Extract the (X, Y) coordinate from the center of the cell holding the provided text.  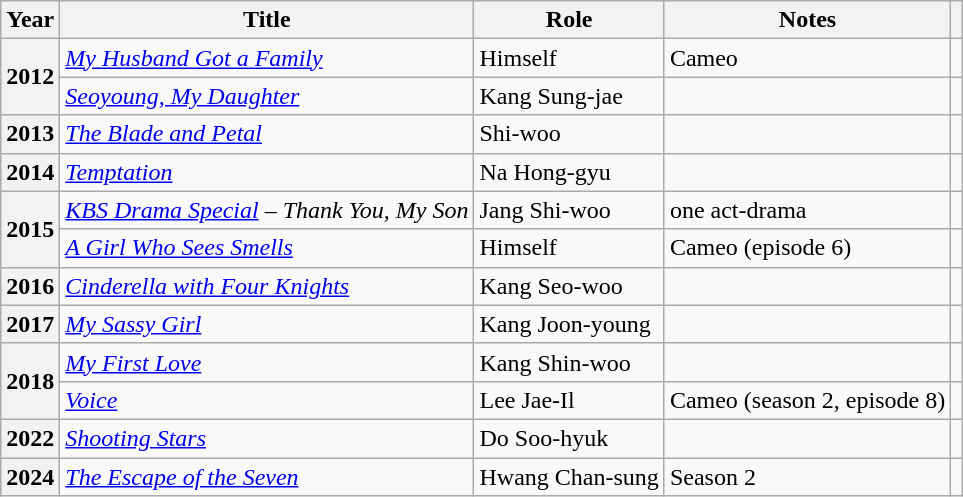
Jang Shi-woo (569, 210)
2013 (30, 134)
Notes (807, 20)
2012 (30, 77)
2022 (30, 438)
Lee Jae-Il (569, 400)
2024 (30, 477)
Voice (267, 400)
Cinderella with Four Knights (267, 286)
A Girl Who Sees Smells (267, 248)
Do Soo-hyuk (569, 438)
2017 (30, 324)
Cameo (season 2, episode 8) (807, 400)
Na Hong-gyu (569, 172)
2014 (30, 172)
Title (267, 20)
Temptation (267, 172)
Kang Sung-jae (569, 96)
2018 (30, 381)
Shooting Stars (267, 438)
Kang Seo-woo (569, 286)
Seoyoung, My Daughter (267, 96)
Role (569, 20)
My First Love (267, 362)
My Husband Got a Family (267, 58)
2016 (30, 286)
My Sassy Girl (267, 324)
Hwang Chan-sung (569, 477)
Shi-woo (569, 134)
Season 2 (807, 477)
KBS Drama Special – Thank You, My Son (267, 210)
Cameo (episode 6) (807, 248)
2015 (30, 229)
Cameo (807, 58)
The Blade and Petal (267, 134)
Kang Shin-woo (569, 362)
one act-drama (807, 210)
Kang Joon-young (569, 324)
The Escape of the Seven (267, 477)
Year (30, 20)
